Identify which cell holds the provided text, then report its (x, y) central coordinate. 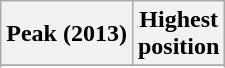
Peak (2013) (67, 34)
Highestposition (178, 34)
